Capture the cell that displays the provided text and extract its (X, Y) central coordinate. 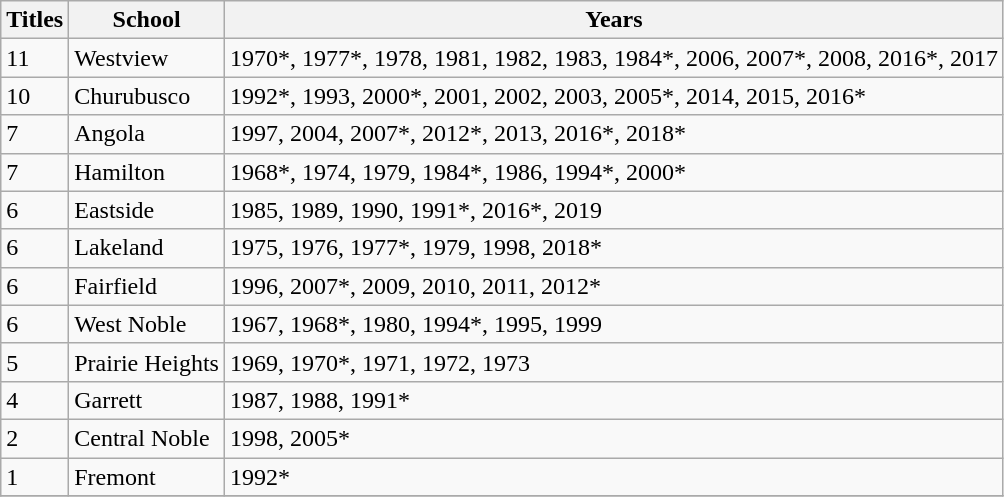
1967, 1968*, 1980, 1994*, 1995, 1999 (614, 324)
Titles (35, 20)
1975, 1976, 1977*, 1979, 1998, 2018* (614, 248)
1969, 1970*, 1971, 1972, 1973 (614, 362)
School (147, 20)
Fremont (147, 477)
1996, 2007*, 2009, 2010, 2011, 2012* (614, 286)
1987, 1988, 1991* (614, 400)
1992*, 1993, 2000*, 2001, 2002, 2003, 2005*, 2014, 2015, 2016* (614, 96)
Westview (147, 58)
Prairie Heights (147, 362)
4 (35, 400)
2 (35, 438)
Garrett (147, 400)
Lakeland (147, 248)
West Noble (147, 324)
1970*, 1977*, 1978, 1981, 1982, 1983, 1984*, 2006, 2007*, 2008, 2016*, 2017 (614, 58)
1998, 2005* (614, 438)
5 (35, 362)
1968*, 1974, 1979, 1984*, 1986, 1994*, 2000* (614, 172)
1992* (614, 477)
Angola (147, 134)
11 (35, 58)
1 (35, 477)
Years (614, 20)
Fairfield (147, 286)
1985, 1989, 1990, 1991*, 2016*, 2019 (614, 210)
Central Noble (147, 438)
Churubusco (147, 96)
Hamilton (147, 172)
1997, 2004, 2007*, 2012*, 2013, 2016*, 2018* (614, 134)
10 (35, 96)
Eastside (147, 210)
